Provide the [X, Y] coordinate of the cell's center where the given text is located.  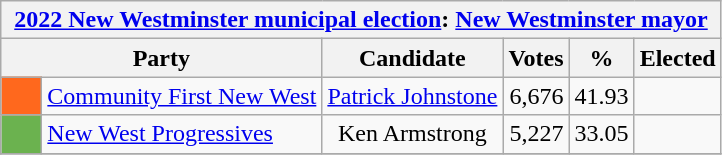
% [602, 58]
33.05 [602, 134]
Votes [536, 58]
Elected [678, 58]
New West Progressives [182, 134]
Patrick Johnstone [412, 96]
Candidate [412, 58]
5,227 [536, 134]
41.93 [602, 96]
Community First New West [182, 96]
2022 New Westminster municipal election: New Westminster mayor [361, 20]
Party [162, 58]
Ken Armstrong [412, 134]
6,676 [536, 96]
